Pinpoint the cell where the given text exists, returning its [X, Y] midpoint coordinate. 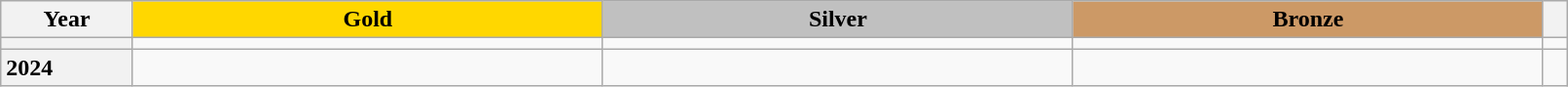
Year [67, 20]
Bronze [1308, 20]
2024 [67, 67]
Silver [837, 20]
Gold [368, 20]
